Find where the given text appears and provide that cell's center as [X, Y] coordinate. 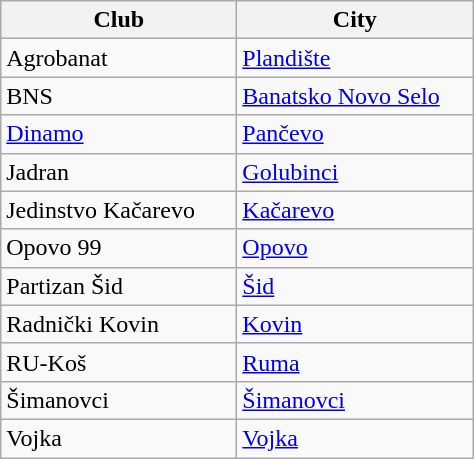
Opovo [355, 248]
Club [119, 20]
Ruma [355, 362]
Dinamo [119, 134]
Opovo 99 [119, 248]
City [355, 20]
Jadran [119, 172]
Golubinci [355, 172]
Radnički Kovin [119, 324]
Plandište [355, 58]
Agrobanat [119, 58]
Partizan Šid [119, 286]
Kovin [355, 324]
Šid [355, 286]
Jedinstvo Kačarevo [119, 210]
Kačarevo [355, 210]
RU-Koš [119, 362]
Banatsko Novo Selo [355, 96]
Pančevo [355, 134]
BNS [119, 96]
